Capture the cell that displays the provided text and extract its (X, Y) central coordinate. 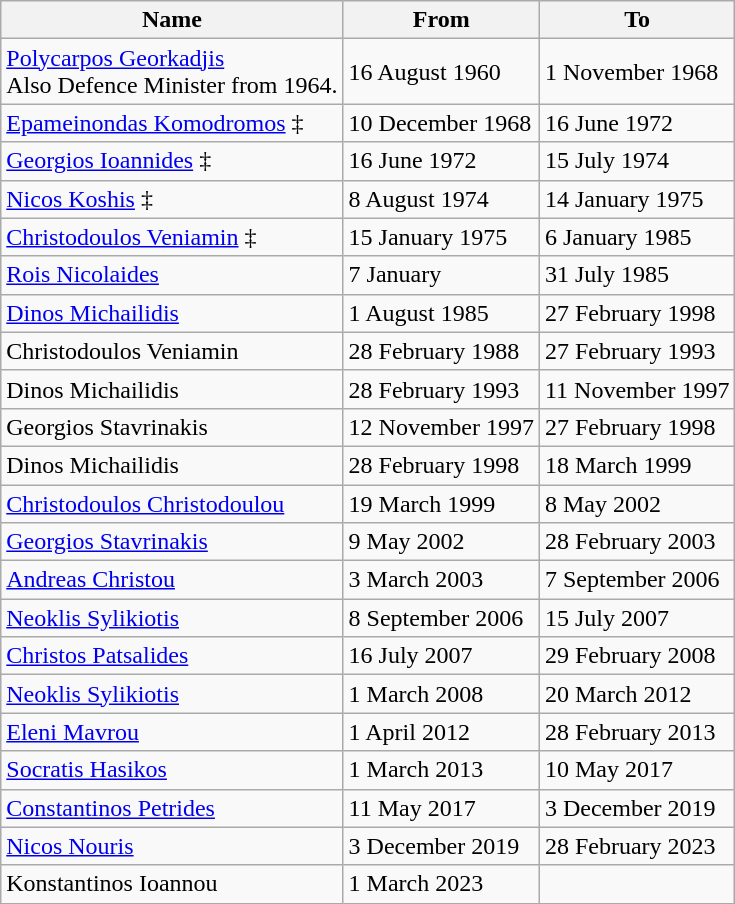
9 May 2002 (441, 542)
28 February 2023 (636, 846)
Georgios Ioannides ‡ (172, 161)
15 January 1975 (441, 237)
Rois Nicolaides (172, 275)
6 January 1985 (636, 237)
15 July 1974 (636, 161)
8 May 2002 (636, 503)
7 September 2006 (636, 580)
20 March 2012 (636, 694)
10 December 1968 (441, 123)
28 February 1988 (441, 351)
1 March 2013 (441, 770)
Polycarpos GeorkadjisAlso Defence Minister from 1964. (172, 72)
From (441, 20)
Christodoulos Christodoulou (172, 503)
12 November 1997 (441, 427)
Name (172, 20)
8 August 1974 (441, 199)
28 February 2013 (636, 732)
Nicos Nouris (172, 846)
7 January (441, 275)
27 February 1993 (636, 351)
29 February 2008 (636, 656)
10 May 2017 (636, 770)
Christodoulos Veniamin (172, 351)
Epameinondas Komodromos ‡ (172, 123)
To (636, 20)
28 February 1993 (441, 389)
Constantinos Petrides (172, 808)
15 July 2007 (636, 618)
Konstantinos Ioannou (172, 884)
18 March 1999 (636, 465)
1 March 2023 (441, 884)
1 April 2012 (441, 732)
28 February 2003 (636, 542)
19 March 1999 (441, 503)
8 September 2006 (441, 618)
1 August 1985 (441, 313)
1 November 1968 (636, 72)
Eleni Mavrou (172, 732)
3 March 2003 (441, 580)
11 May 2017 (441, 808)
16 July 2007 (441, 656)
1 March 2008 (441, 694)
11 November 1997 (636, 389)
14 January 1975 (636, 199)
Christos Patsalides (172, 656)
Nicos Koshis ‡ (172, 199)
Christodoulos Veniamin ‡ (172, 237)
28 February 1998 (441, 465)
Andreas Christou (172, 580)
Socratis Hasikos (172, 770)
31 July 1985 (636, 275)
16 August 1960 (441, 72)
